Determine the (x, y) coordinate at the center of the cell enclosing the given text.  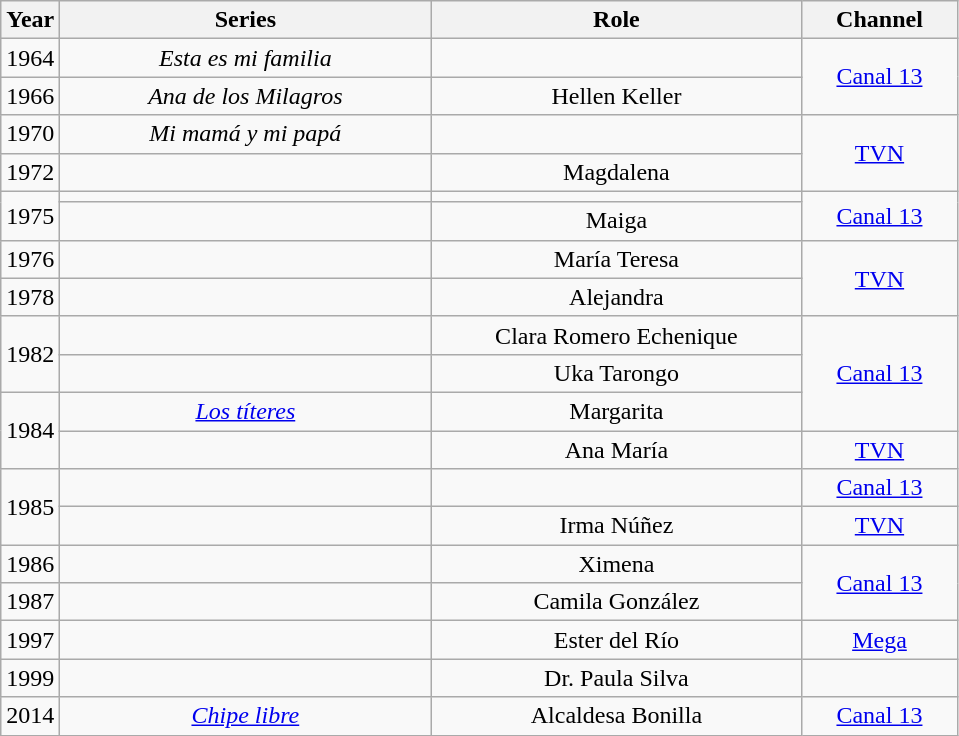
Uka Tarongo (616, 373)
Alejandra (616, 297)
Esta es mi familia (246, 58)
1964 (30, 58)
Mega (880, 640)
Los títeres (246, 411)
Ana María (616, 449)
Camila González (616, 602)
Margarita (616, 411)
Ana de los Milagros (246, 96)
1976 (30, 259)
Channel (880, 20)
1978 (30, 297)
Clara Romero Echenique (616, 335)
Hellen Keller (616, 96)
Series (246, 20)
María Teresa (616, 259)
1975 (30, 216)
Year (30, 20)
1999 (30, 678)
Magdalena (616, 172)
2014 (30, 716)
1986 (30, 564)
1972 (30, 172)
Alcaldesa Bonilla (616, 716)
Role (616, 20)
Ester del Río (616, 640)
Mi mamá y mi papá (246, 134)
Ximena (616, 564)
1982 (30, 354)
1970 (30, 134)
Irma Núñez (616, 526)
1987 (30, 602)
1984 (30, 430)
1985 (30, 507)
Chipe libre (246, 716)
1997 (30, 640)
1966 (30, 96)
Dr. Paula Silva (616, 678)
Maiga (616, 221)
